Output the (x, y) coordinate of the center of the cell containing the given text.  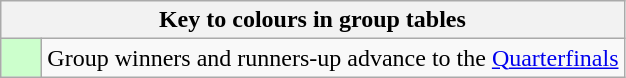
Group winners and runners-up advance to the Quarterfinals (333, 58)
Key to colours in group tables (312, 20)
